Identify which cell holds the provided text, then report its (X, Y) central coordinate. 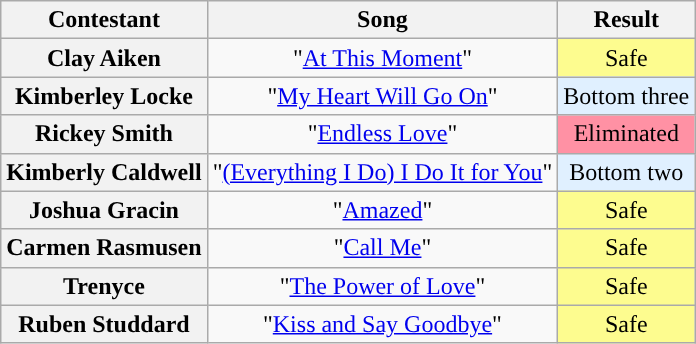
"Amazed" (382, 210)
"Kiss and Say Goodbye" (382, 324)
Clay Aiken (104, 58)
"At This Moment" (382, 58)
Trenyce (104, 286)
Eliminated (626, 134)
"(Everything I Do) I Do It for You" (382, 172)
Rickey Smith (104, 134)
Kimberley Locke (104, 96)
"The Power of Love" (382, 286)
Carmen Rasmusen (104, 248)
"Endless Love" (382, 134)
"My Heart Will Go On" (382, 96)
Result (626, 20)
Contestant (104, 20)
Song (382, 20)
"Call Me" (382, 248)
Bottom three (626, 96)
Bottom two (626, 172)
Ruben Studdard (104, 324)
Joshua Gracin (104, 210)
Kimberly Caldwell (104, 172)
